Find where the given text appears and provide that cell's center as [X, Y] coordinate. 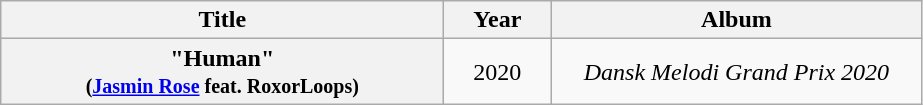
"Human"(Jasmin Rose feat. RoxorLoops) [222, 72]
Album [736, 20]
Dansk Melodi Grand Prix 2020 [736, 72]
Year [498, 20]
2020 [498, 72]
Title [222, 20]
